Return the [X, Y] coordinate for the center point of the cell that contains the specified text.  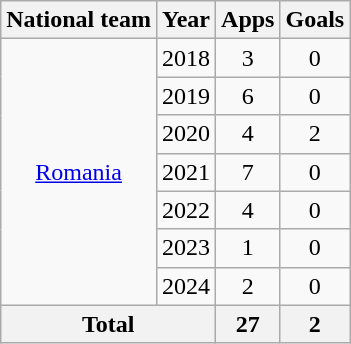
2023 [186, 248]
Year [186, 20]
1 [248, 248]
Goals [315, 20]
2021 [186, 172]
2018 [186, 58]
Apps [248, 20]
2020 [186, 134]
2024 [186, 286]
Romania [79, 172]
2019 [186, 96]
National team [79, 20]
2022 [186, 210]
3 [248, 58]
Total [108, 324]
6 [248, 96]
27 [248, 324]
7 [248, 172]
